Output the [X, Y] coordinate of the center of the cell containing the given text.  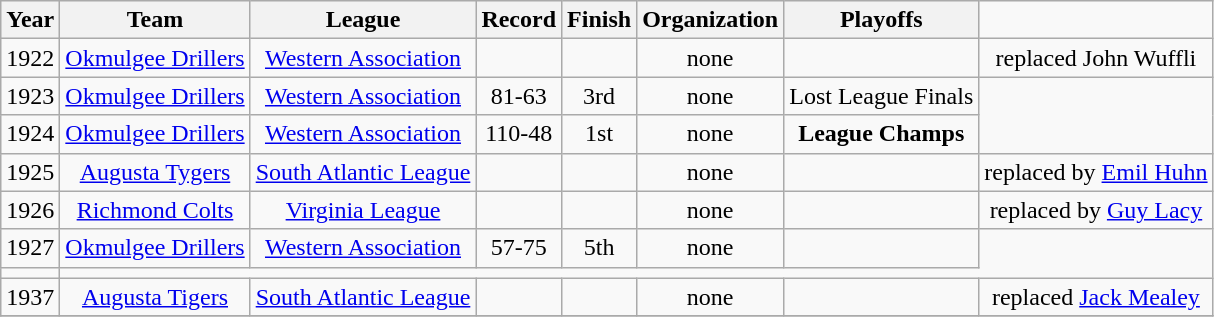
Virginia League [363, 210]
110-48 [519, 134]
League [363, 20]
3rd [600, 96]
5th [600, 248]
Lost League Finals [882, 96]
1923 [30, 96]
Team [155, 20]
replaced by Emil Huhn [1096, 172]
Augusta Tigers [155, 297]
1922 [30, 58]
1924 [30, 134]
Organization [710, 20]
Year [30, 20]
Finish [600, 20]
1937 [30, 297]
replaced John Wuffli [1096, 58]
Record [519, 20]
Playoffs [882, 20]
replaced by Guy Lacy [1096, 210]
League Champs [882, 134]
replaced Jack Mealey [1096, 297]
1926 [30, 210]
57-75 [519, 248]
Richmond Colts [155, 210]
Augusta Tygers [155, 172]
81-63 [519, 96]
1st [600, 134]
1927 [30, 248]
1925 [30, 172]
